Scan for the cell matching the given text and deliver its (x, y) coordinate at center. 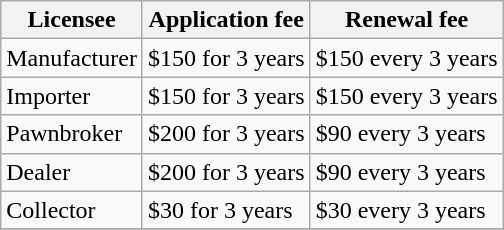
Application fee (226, 20)
Manufacturer (72, 58)
$30 for 3 years (226, 210)
Importer (72, 96)
Dealer (72, 172)
Collector (72, 210)
Licensee (72, 20)
Pawnbroker (72, 134)
Renewal fee (406, 20)
$30 every 3 years (406, 210)
